Identify which cell holds the provided text, then report its [x, y] central coordinate. 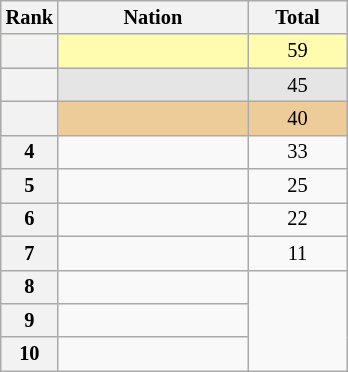
Total [298, 17]
4 [30, 152]
22 [298, 219]
45 [298, 85]
5 [30, 186]
Rank [30, 17]
11 [298, 253]
Nation [153, 17]
59 [298, 51]
9 [30, 320]
10 [30, 354]
6 [30, 219]
40 [298, 118]
7 [30, 253]
25 [298, 186]
33 [298, 152]
8 [30, 287]
